Return the [x, y] coordinate for the center point of the cell that contains the specified text.  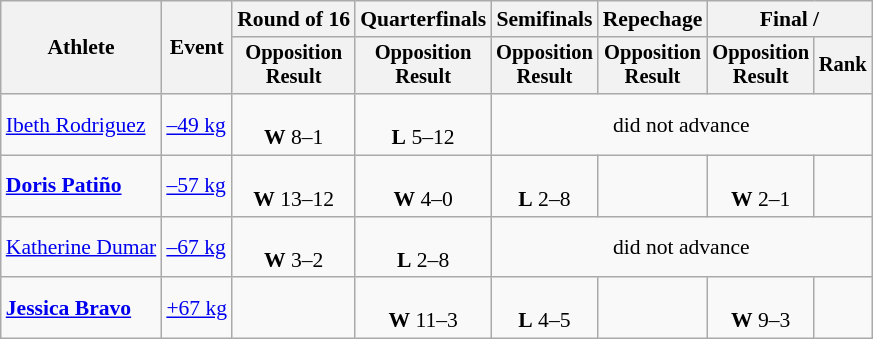
L 5–12 [423, 124]
–57 kg [196, 186]
Rank [843, 66]
Ibeth Rodriguez [82, 124]
Event [196, 48]
W 3–2 [294, 248]
Katherine Dumar [82, 248]
+67 kg [196, 308]
W 9–3 [760, 308]
–49 kg [196, 124]
Athlete [82, 48]
Final / [789, 19]
W 4–0 [423, 186]
L 4–5 [544, 308]
Jessica Bravo [82, 308]
W 8–1 [294, 124]
W 13–12 [294, 186]
W 2–1 [760, 186]
Repechage [653, 19]
W 11–3 [423, 308]
Round of 16 [294, 19]
Quarterfinals [423, 19]
Semifinals [544, 19]
–67 kg [196, 248]
Doris Patiño [82, 186]
